Scan for the cell matching the given text and deliver its [x, y] coordinate at center. 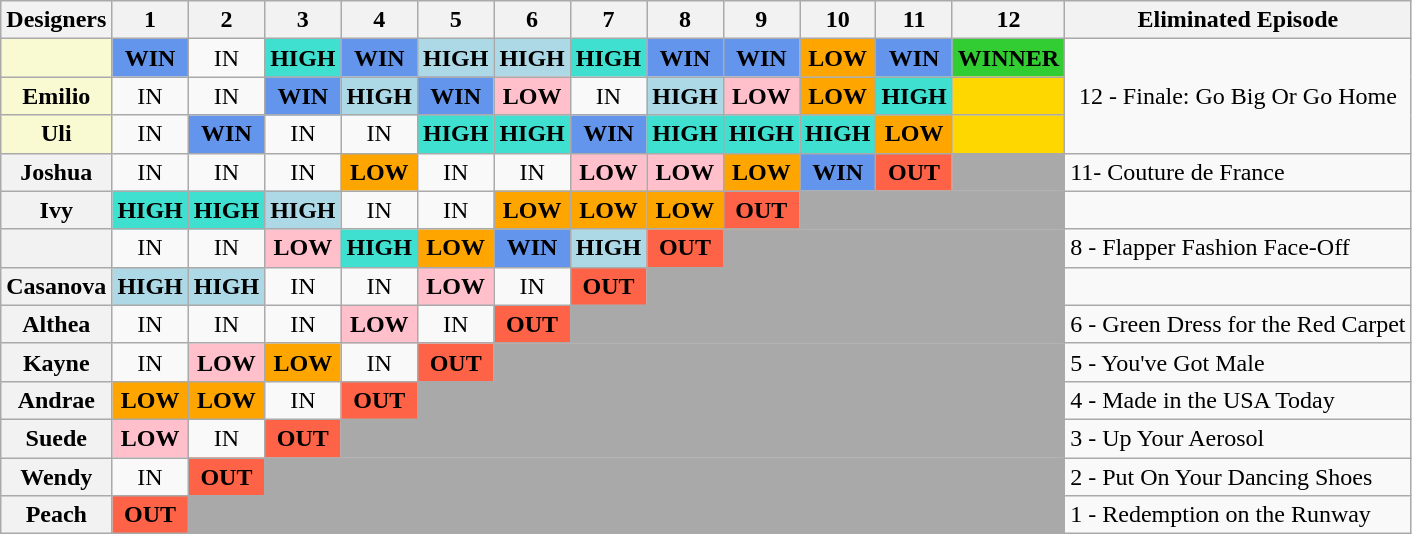
WINNER [1008, 58]
12 - Finale: Go Big Or Go Home [1238, 96]
Ivy [56, 210]
1 [150, 20]
6 [532, 20]
Uli [56, 134]
2 - Put On Your Dancing Shoes [1238, 477]
Kayne [56, 362]
8 [685, 20]
10 [838, 20]
Casanova [56, 286]
Peach [56, 515]
6 - Green Dress for the Red Carpet [1238, 324]
3 [303, 20]
Althea [56, 324]
12 [1008, 20]
3 - Up Your Aerosol [1238, 438]
8 - Flapper Fashion Face-Off [1238, 248]
11 [914, 20]
Eliminated Episode [1238, 20]
2 [226, 20]
9 [761, 20]
11- Couture de France [1238, 172]
5 [455, 20]
5 - You've Got Male [1238, 362]
Emilio [56, 96]
Designers [56, 20]
4 [379, 20]
Suede [56, 438]
4 - Made in the USA Today [1238, 400]
Andrae [56, 400]
1 - Redemption on the Runway [1238, 515]
7 [608, 20]
Wendy [56, 477]
Joshua [56, 172]
